Determine the [X, Y] coordinate at the center of the cell enclosing the given text.  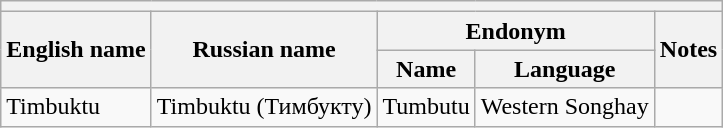
Language [564, 69]
Timbuktu (Тимбукту) [264, 107]
English name [76, 50]
Russian name [264, 50]
Notes [688, 50]
Endonym [516, 31]
Name [426, 69]
Western Songhay [564, 107]
Tumbutu [426, 107]
Timbuktu [76, 107]
